Find where the given text appears and provide that cell's center as [x, y] coordinate. 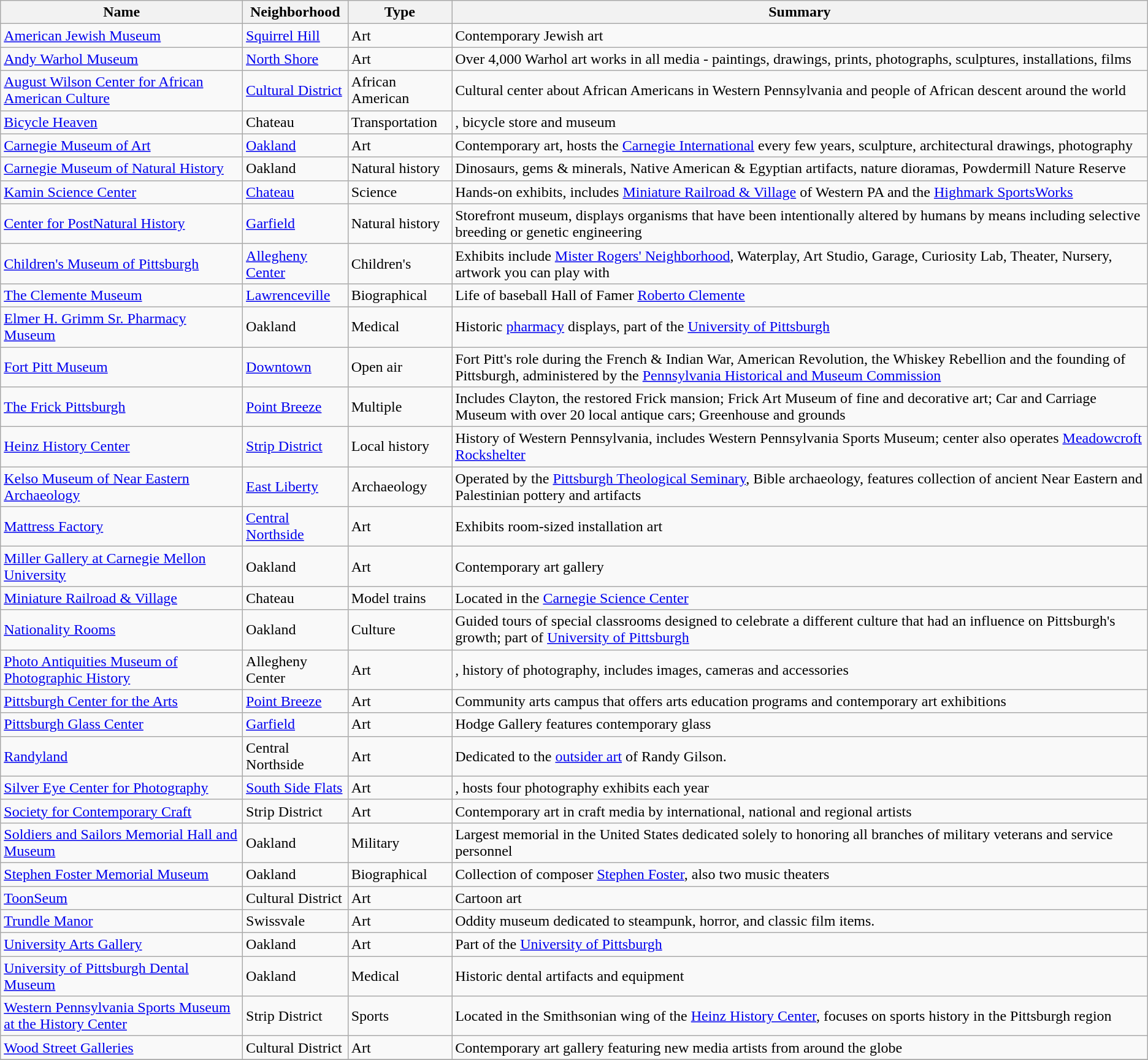
Dedicated to the outsider art of Randy Gilson. [800, 756]
Carnegie Museum of Art [121, 145]
Operated by the Pittsburgh Theological Seminary, Bible archaeology, features collection of ancient Near Eastern and Palestinian pottery and artifacts [800, 487]
American Jewish Museum [121, 36]
Dinosaurs, gems & minerals, Native American & Egyptian artifacts, nature dioramas, Powdermill Nature Reserve [800, 169]
Mattress Factory [121, 526]
University Arts Gallery [121, 945]
African American [400, 91]
Carnegie Museum of Natural History [121, 169]
Contemporary art in craft media by international, national and regional artists [800, 811]
Center for PostNatural History [121, 223]
Name [121, 12]
Fort Pitt Museum [121, 367]
Andy Warhol Museum [121, 59]
Society for Contemporary Craft [121, 811]
History of Western Pennsylvania, includes Western Pennsylvania Sports Museum; center also operates Meadowcroft Rockshelter [800, 447]
Downtown [296, 367]
Summary [800, 12]
Hands-on exhibits, includes Miniature Railroad & Village of Western PA and the Highmark SportsWorks [800, 192]
Stephen Foster Memorial Museum [121, 874]
Pittsburgh Center for the Arts [121, 701]
Nationality Rooms [121, 629]
Community arts campus that offers arts education programs and contemporary art exhibitions [800, 701]
Over 4,000 Warhol art works in all media - paintings, drawings, prints, photographs, sculptures, installations, films [800, 59]
Kamin Science Center [121, 192]
Contemporary Jewish art [800, 36]
, history of photography, includes images, cameras and accessories [800, 670]
Life of baseball Hall of Famer Roberto Clemente [800, 295]
, bicycle store and museum [800, 122]
Historic pharmacy displays, part of the University of Pittsburgh [800, 326]
Randyland [121, 756]
Local history [400, 447]
Transportation [400, 122]
Pittsburgh Glass Center [121, 724]
Contemporary art, hosts the Carnegie International every few years, sculpture, architectural drawings, photography [800, 145]
Neighborhood [296, 12]
Located in the Carnegie Science Center [800, 598]
Oddity museum dedicated to steampunk, horror, and classic film items. [800, 921]
Contemporary art gallery [800, 567]
Miniature Railroad & Village [121, 598]
Kelso Museum of Near Eastern Archaeology [121, 487]
University of Pittsburgh Dental Museum [121, 977]
Open air [400, 367]
Largest memorial in the United States dedicated solely to honoring all branches of military veterans and service personnel [800, 843]
Hodge Gallery features contemporary glass [800, 724]
, hosts four photography exhibits each year [800, 788]
Photo Antiquities Museum of Photographic History [121, 670]
Culture [400, 629]
Science [400, 192]
The Frick Pittsburgh [121, 407]
August Wilson Center for African American Culture [121, 91]
Wood Street Galleries [121, 1048]
Trundle Manor [121, 921]
Contemporary art gallery featuring new media artists from around the globe [800, 1048]
Soldiers and Sailors Memorial Hall and Museum [121, 843]
Western Pennsylvania Sports Museum at the History Center [121, 1016]
Bicycle Heaven [121, 122]
Exhibits include Mister Rogers' Neighborhood, Waterplay, Art Studio, Garage, Curiosity Lab, Theater, Nursery, artwork you can play with [800, 264]
Collection of composer Stephen Foster, also two music theaters [800, 874]
Storefront museum, displays organisms that have been intentionally altered by humans by means including selective breeding or genetic engineering [800, 223]
Children's [400, 264]
Heinz History Center [121, 447]
ToonSeum [121, 897]
Lawrenceville [296, 295]
Exhibits room-sized installation art [800, 526]
The Clemente Museum [121, 295]
Model trains [400, 598]
Squirrel Hill [296, 36]
Elmer H. Grimm Sr. Pharmacy Museum [121, 326]
North Shore [296, 59]
Located in the Smithsonian wing of the Heinz History Center, focuses on sports history in the Pittsburgh region [800, 1016]
Type [400, 12]
Part of the University of Pittsburgh [800, 945]
Swissvale [296, 921]
Cultural center about African Americans in Western Pennsylvania and people of African descent around the world [800, 91]
Multiple [400, 407]
Sports [400, 1016]
South Side Flats [296, 788]
Historic dental artifacts and equipment [800, 977]
Children's Museum of Pittsburgh [121, 264]
Military [400, 843]
Cartoon art [800, 897]
Archaeology [400, 487]
East Liberty [296, 487]
Silver Eye Center for Photography [121, 788]
Miller Gallery at Carnegie Mellon University [121, 567]
